Return [X, Y] of the center of cell containing provided text 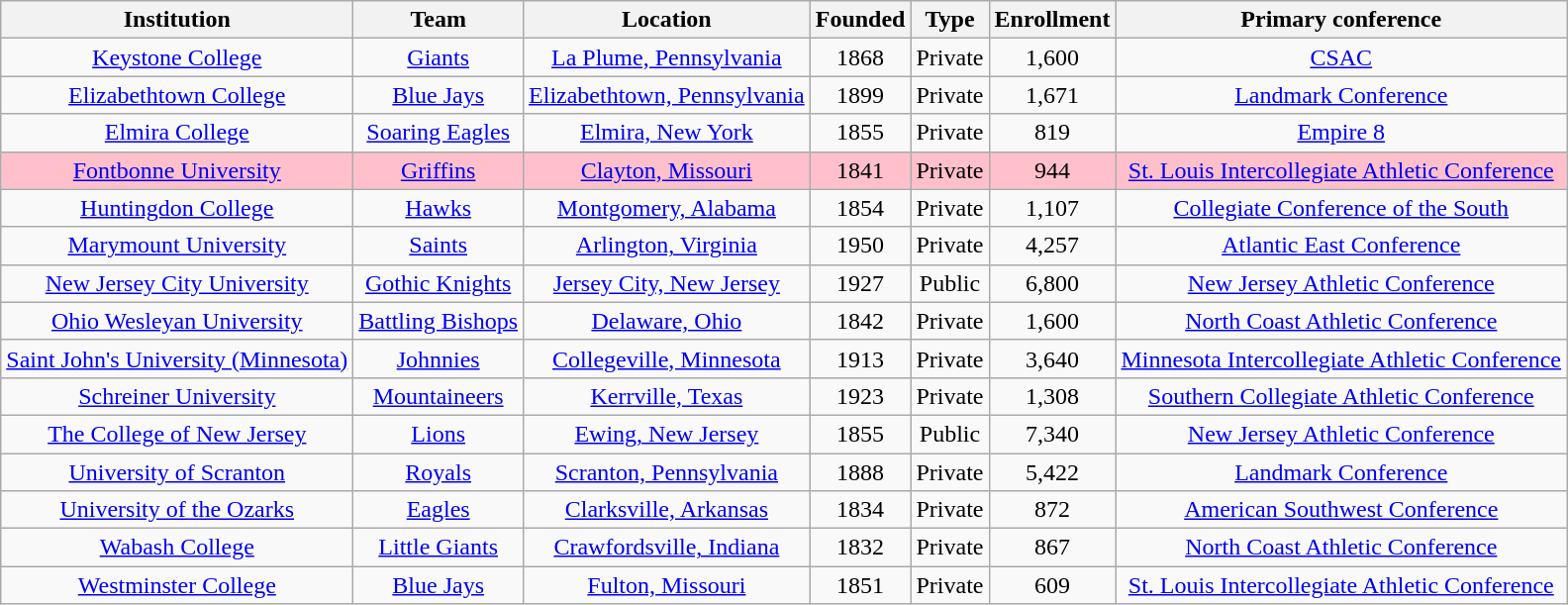
867 [1052, 548]
Wabash College [177, 548]
1927 [860, 283]
1841 [860, 170]
Soaring Eagles [439, 133]
6,800 [1052, 283]
Primary conference [1341, 20]
1854 [860, 208]
University of Scranton [177, 472]
1834 [860, 510]
Delaware, Ohio [667, 321]
5,422 [1052, 472]
Enrollment [1052, 20]
Fulton, Missouri [667, 585]
1888 [860, 472]
Royals [439, 472]
Saints [439, 246]
Marymount University [177, 246]
609 [1052, 585]
New Jersey City University [177, 283]
4,257 [1052, 246]
Location [667, 20]
Southern Collegiate Athletic Conference [1341, 396]
Huntingdon College [177, 208]
Ohio Wesleyan University [177, 321]
La Plume, Pennsylvania [667, 57]
Type [950, 20]
Collegeville, Minnesota [667, 358]
Westminster College [177, 585]
Battling Bishops [439, 321]
Little Giants [439, 548]
1832 [860, 548]
Griffins [439, 170]
872 [1052, 510]
1899 [860, 95]
Hawks [439, 208]
1913 [860, 358]
1868 [860, 57]
University of the Ozarks [177, 510]
Team [439, 20]
CSAC [1341, 57]
Schreiner University [177, 396]
Johnnies [439, 358]
Empire 8 [1341, 133]
Giants [439, 57]
Atlantic East Conference [1341, 246]
1851 [860, 585]
1,107 [1052, 208]
1,308 [1052, 396]
The College of New Jersey [177, 434]
819 [1052, 133]
Scranton, Pennsylvania [667, 472]
Clarksville, Arkansas [667, 510]
7,340 [1052, 434]
Mountaineers [439, 396]
Saint John's University (Minnesota) [177, 358]
Keystone College [177, 57]
Gothic Knights [439, 283]
Elmira College [177, 133]
Collegiate Conference of the South [1341, 208]
Kerrville, Texas [667, 396]
Minnesota Intercollegiate Athletic Conference [1341, 358]
944 [1052, 170]
Institution [177, 20]
1842 [860, 321]
Jersey City, New Jersey [667, 283]
Lions [439, 434]
1,671 [1052, 95]
Eagles [439, 510]
American Southwest Conference [1341, 510]
Arlington, Virginia [667, 246]
Ewing, New Jersey [667, 434]
Elizabethtown College [177, 95]
Elmira, New York [667, 133]
Elizabethtown, Pennsylvania [667, 95]
1950 [860, 246]
Montgomery, Alabama [667, 208]
3,640 [1052, 358]
Clayton, Missouri [667, 170]
Founded [860, 20]
Crawfordsville, Indiana [667, 548]
Fontbonne University [177, 170]
1923 [860, 396]
